Pinpoint the cell where the given text exists, returning its (X, Y) midpoint coordinate. 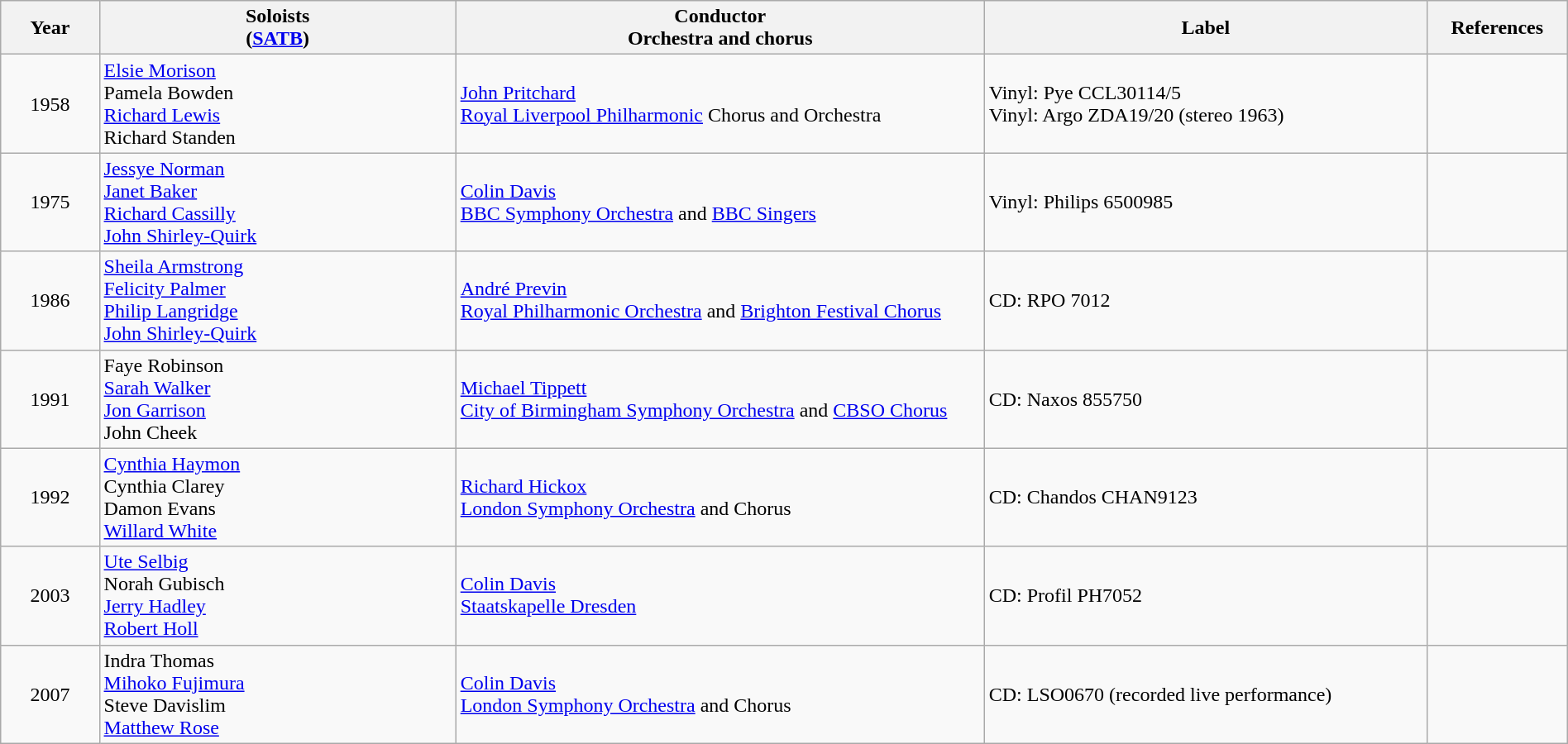
References (1497, 28)
Vinyl: Pye CCL30114/5Vinyl: Argo ZDA19/20 (stereo 1963) (1206, 104)
Richard HickoxLondon Symphony Orchestra and Chorus (719, 498)
Ute SelbigNorah GubischJerry HadleyRobert Holl (278, 595)
1992 (50, 498)
Vinyl: Philips 6500985 (1206, 202)
2007 (50, 694)
Label (1206, 28)
André PrevinRoyal Philharmonic Orchestra and Brighton Festival Chorus (719, 301)
CD: Naxos 855750 (1206, 398)
Year (50, 28)
John PritchardRoyal Liverpool Philharmonic Chorus and Orchestra (719, 104)
Sheila ArmstrongFelicity PalmerPhilip LangridgeJohn Shirley-Quirk (278, 301)
1991 (50, 398)
CD: Profil PH7052 (1206, 595)
ConductorOrchestra and chorus (719, 28)
1975 (50, 202)
1986 (50, 301)
Cynthia HaymonCynthia ClareyDamon EvansWillard White (278, 498)
Colin DavisStaatskapelle Dresden (719, 595)
Jessye NormanJanet BakerRichard CassillyJohn Shirley-Quirk (278, 202)
CD: LSO0670 (recorded live performance) (1206, 694)
Michael TippettCity of Birmingham Symphony Orchestra and CBSO Chorus (719, 398)
Indra ThomasMihoko FujimuraSteve DavislimMatthew Rose (278, 694)
CD: RPO 7012 (1206, 301)
Colin DavisBBC Symphony Orchestra and BBC Singers (719, 202)
Colin DavisLondon Symphony Orchestra and Chorus (719, 694)
2003 (50, 595)
Soloists(SATB) (278, 28)
Faye RobinsonSarah WalkerJon GarrisonJohn Cheek (278, 398)
1958 (50, 104)
CD: Chandos CHAN9123 (1206, 498)
Elsie MorisonPamela BowdenRichard LewisRichard Standen (278, 104)
